Return the (x, y) coordinate for the center point of the cell that contains the specified text.  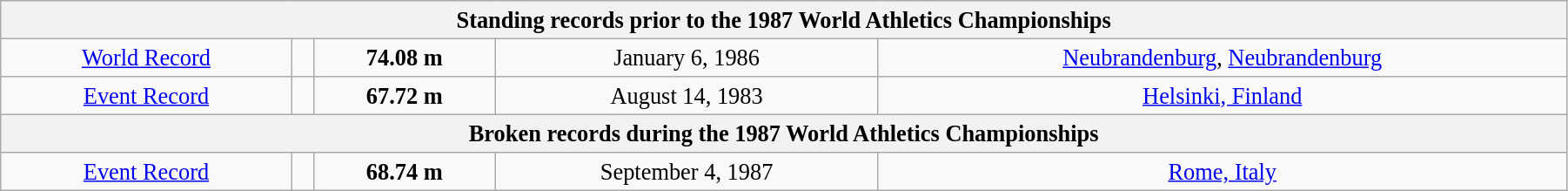
Helsinki, Finland (1222, 95)
January 6, 1986 (687, 58)
68.74 m (404, 172)
Standing records prior to the 1987 World Athletics Championships (784, 19)
September 4, 1987 (687, 172)
67.72 m (404, 95)
August 14, 1983 (687, 95)
74.08 m (404, 58)
Rome, Italy (1222, 172)
Neubrandenburg, Neubrandenburg (1222, 58)
Broken records during the 1987 World Athletics Championships (784, 133)
World Record (146, 58)
